Locate the cell with the specified text and output its (X, Y) center coordinate. 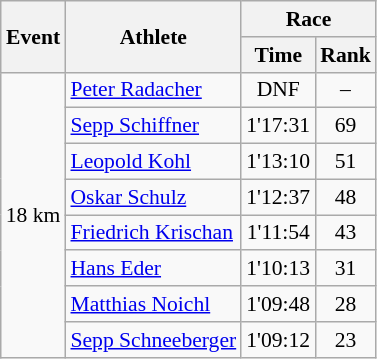
Time (278, 55)
Matthias Noichl (153, 304)
1'10:13 (278, 269)
Event (34, 36)
51 (346, 162)
Race (308, 19)
43 (346, 233)
– (346, 90)
Leopold Kohl (153, 162)
1'09:12 (278, 340)
1'13:10 (278, 162)
Friedrich Krischan (153, 233)
Hans Eder (153, 269)
Athlete (153, 36)
Peter Radacher (153, 90)
Sepp Schiffner (153, 126)
Sepp Schneeberger (153, 340)
1'12:37 (278, 197)
DNF (278, 90)
69 (346, 126)
31 (346, 269)
1'09:48 (278, 304)
23 (346, 340)
1'17:31 (278, 126)
Oskar Schulz (153, 197)
48 (346, 197)
28 (346, 304)
18 km (34, 214)
1'11:54 (278, 233)
Rank (346, 55)
